Locate the cell with the specified text and output its [X, Y] center coordinate. 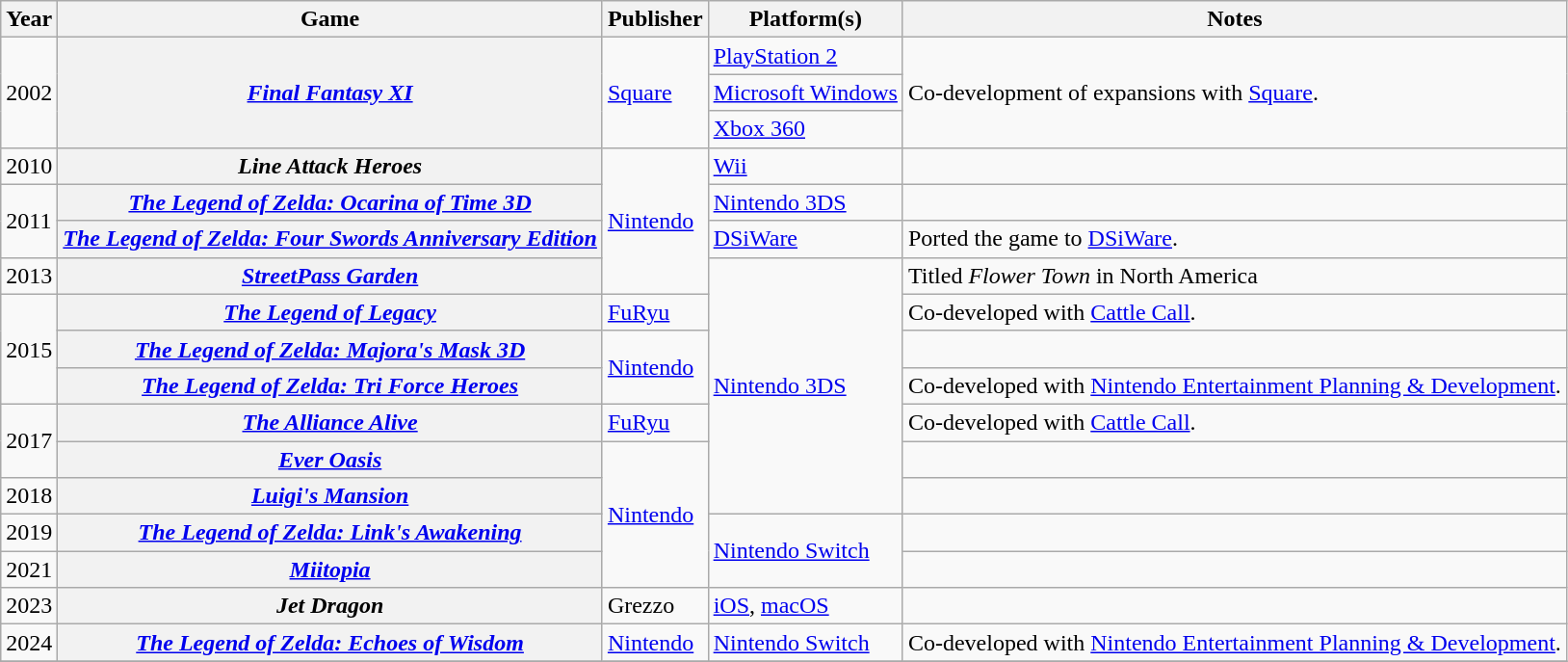
Line Attack Heroes [330, 166]
Xbox 360 [805, 129]
Jet Dragon [330, 606]
Platform(s) [805, 19]
2002 [29, 93]
Titled Flower Town in North America [1235, 276]
DSiWare [805, 239]
Wii [805, 166]
The Legend of Zelda: Tri Force Heroes [330, 385]
The Legend of Legacy [330, 312]
Ported the game to DSiWare. [1235, 239]
The Legend of Zelda: Ocarina of Time 3D [330, 202]
Square [655, 93]
Luigi's Mansion [330, 496]
The Legend of Zelda: Four Swords Anniversary Edition [330, 239]
2015 [29, 349]
The Legend of Zelda: Majora's Mask 3D [330, 349]
2013 [29, 276]
Ever Oasis [330, 460]
The Legend of Zelda: Link's Awakening [330, 533]
2011 [29, 221]
2018 [29, 496]
StreetPass Garden [330, 276]
The Alliance Alive [330, 422]
2023 [29, 606]
Final Fantasy XI [330, 93]
Miitopia [330, 569]
iOS, macOS [805, 606]
2021 [29, 569]
2024 [29, 643]
Microsoft Windows [805, 93]
2017 [29, 440]
2019 [29, 533]
Co-development of expansions with Square. [1235, 93]
Notes [1235, 19]
Game [330, 19]
Grezzo [655, 606]
Publisher [655, 19]
PlayStation 2 [805, 56]
The Legend of Zelda: Echoes of Wisdom [330, 643]
Year [29, 19]
2010 [29, 166]
